Identify which cell holds the provided text, then report its [X, Y] central coordinate. 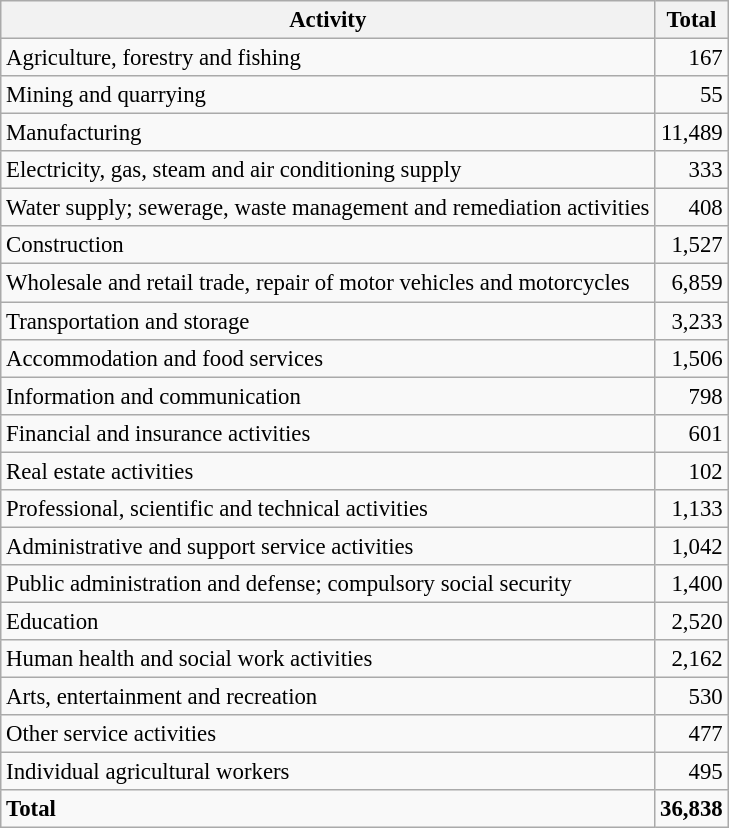
Real estate activities [328, 471]
Mining and quarrying [328, 95]
Wholesale and retail trade, repair of motor vehicles and motorcycles [328, 283]
36,838 [692, 809]
Human health and social work activities [328, 659]
Transportation and storage [328, 321]
1,042 [692, 546]
Financial and insurance activities [328, 433]
Electricity, gas, steam and air conditioning supply [328, 170]
Accommodation and food services [328, 358]
Education [328, 621]
1,400 [692, 584]
Water supply; sewerage, waste management and remediation activities [328, 208]
Arts, entertainment and recreation [328, 697]
2,162 [692, 659]
Manufacturing [328, 133]
Other service activities [328, 734]
167 [692, 58]
Information and communication [328, 396]
1,133 [692, 509]
3,233 [692, 321]
55 [692, 95]
Agriculture, forestry and fishing [328, 58]
Activity [328, 20]
11,489 [692, 133]
477 [692, 734]
530 [692, 697]
495 [692, 772]
1,506 [692, 358]
102 [692, 471]
333 [692, 170]
2,520 [692, 621]
Administrative and support service activities [328, 546]
798 [692, 396]
Individual agricultural workers [328, 772]
1,527 [692, 245]
6,859 [692, 283]
601 [692, 433]
408 [692, 208]
Construction [328, 245]
Public administration and defense; compulsory social security [328, 584]
Professional, scientific and technical activities [328, 509]
